Scan for the cell matching the given text and deliver its [X, Y] coordinate at center. 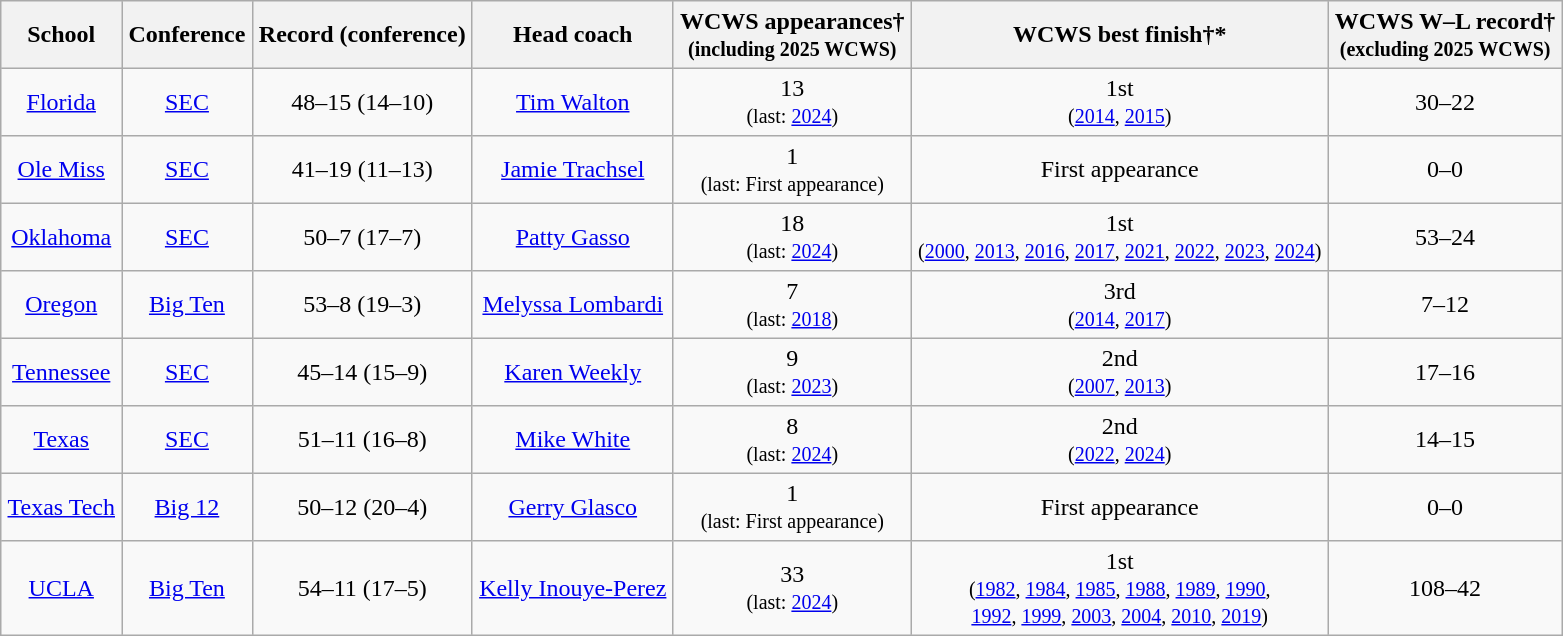
30–22 [1445, 102]
Oregon [62, 305]
Ole Miss [62, 170]
13(last: 2024) [792, 102]
8 (last: 2024) [792, 440]
1st(2000, 2013, 2016, 2017, 2021, 2022, 2023, 2024) [1120, 237]
Karen Weekly [572, 372]
Patty Gasso [572, 237]
Tim Walton [572, 102]
18(last: 2024) [792, 237]
WCWS W–L record† (excluding 2025 WCWS) [1445, 35]
Record (conference) [362, 35]
108–42 [1445, 588]
2nd(2007, 2013) [1120, 372]
54–11 (17–5) [362, 588]
53–8 (19–3) [362, 305]
Gerry Glasco [572, 507]
Mike White [572, 440]
14–15 [1445, 440]
Texas Tech [62, 507]
50–7 (17–7) [362, 237]
WCWS best finish†* [1120, 35]
3rd(2014, 2017) [1120, 305]
51–11 (16–8) [362, 440]
Florida [62, 102]
1st (1982, 1984, 1985, 1988, 1989, 1990,1992, 1999, 2003, 2004, 2010, 2019) [1120, 588]
17–16 [1445, 372]
Jamie Trachsel [572, 170]
53–24 [1445, 237]
Conference [187, 35]
41–19 (11–13) [362, 170]
33 (last: 2024) [792, 588]
45–14 (15–9) [362, 372]
Head coach [572, 35]
Big 12 [187, 507]
WCWS appearances† (including 2025 WCWS) [792, 35]
Texas [62, 440]
50–12 (20–4) [362, 507]
7(last: 2018) [792, 305]
Oklahoma [62, 237]
7–12 [1445, 305]
Tennessee [62, 372]
9 (last: 2023) [792, 372]
School [62, 35]
UCLA [62, 588]
48–15 (14–10) [362, 102]
2nd (2022, 2024) [1120, 440]
Melyssa Lombardi [572, 305]
1st(2014, 2015) [1120, 102]
Kelly Inouye-Perez [572, 588]
